Output the (x, y) coordinate of the center of the cell containing the given text.  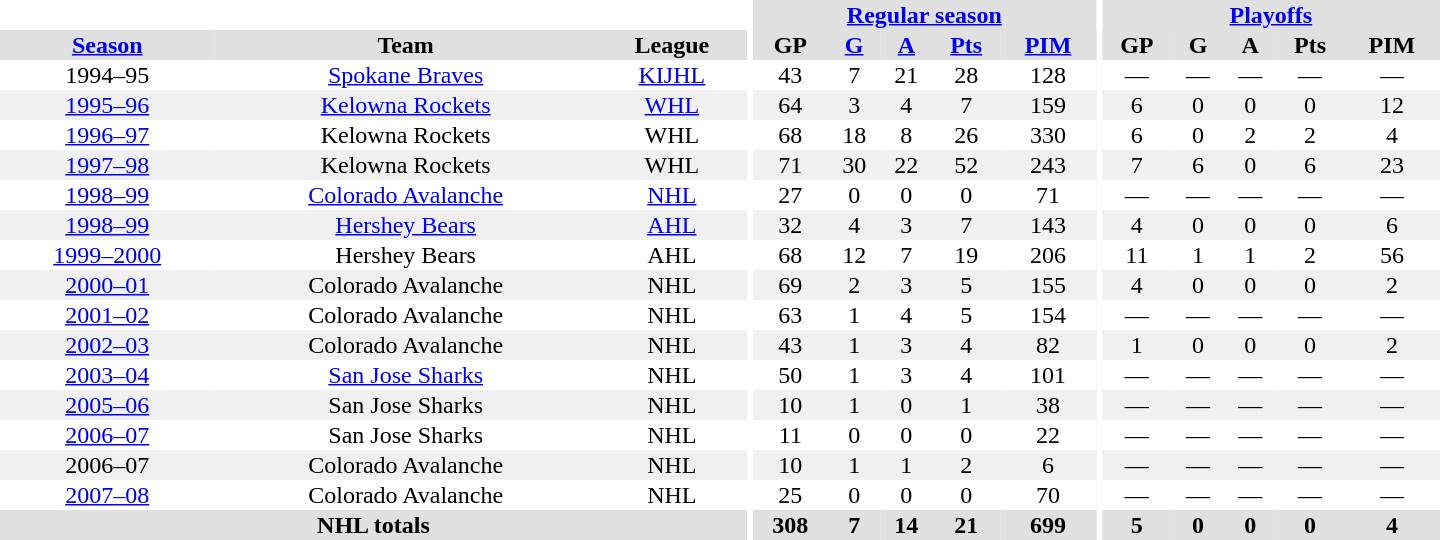
32 (790, 225)
1999–2000 (107, 255)
243 (1048, 165)
Regular season (924, 15)
Playoffs (1271, 15)
56 (1392, 255)
26 (966, 135)
308 (790, 525)
143 (1048, 225)
206 (1048, 255)
159 (1048, 105)
19 (966, 255)
Spokane Braves (405, 75)
38 (1048, 405)
KIJHL (672, 75)
154 (1048, 315)
699 (1048, 525)
23 (1392, 165)
28 (966, 75)
Team (405, 45)
82 (1048, 345)
69 (790, 285)
1997–98 (107, 165)
2002–03 (107, 345)
1995–96 (107, 105)
25 (790, 495)
101 (1048, 375)
Season (107, 45)
1994–95 (107, 75)
70 (1048, 495)
League (672, 45)
330 (1048, 135)
64 (790, 105)
18 (854, 135)
27 (790, 195)
2007–08 (107, 495)
2001–02 (107, 315)
NHL totals (374, 525)
63 (790, 315)
155 (1048, 285)
50 (790, 375)
1996–97 (107, 135)
128 (1048, 75)
2000–01 (107, 285)
2005–06 (107, 405)
30 (854, 165)
2003–04 (107, 375)
52 (966, 165)
14 (906, 525)
8 (906, 135)
